For the text-containing cell, return its midpoint in [x, y] coordinate format. 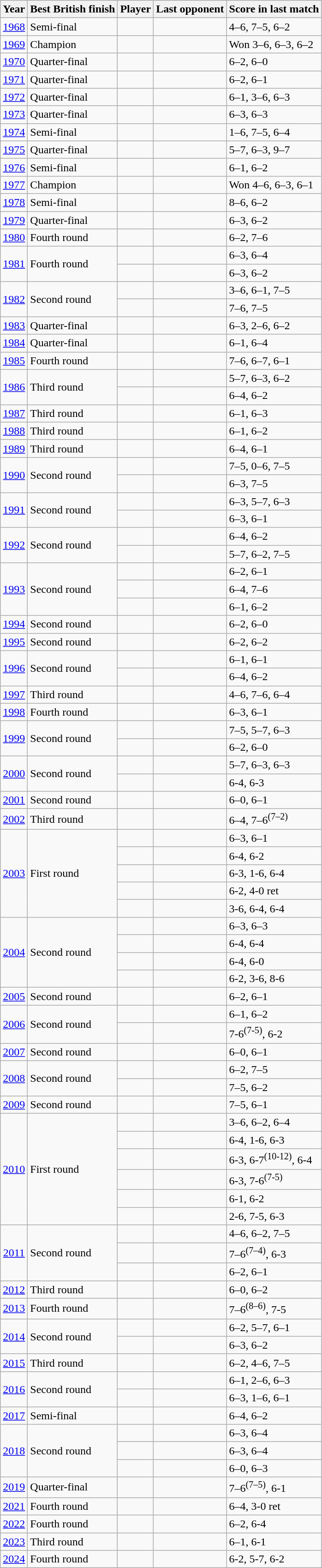
4–6, 7–5, 6–2 [274, 27]
7–6(7–4), 6-3 [274, 1253]
1968 [14, 27]
2007 [14, 1052]
7-6(7-5), 6-2 [274, 1033]
7–5, 6–2 [274, 1087]
6–4, 7–6 [274, 589]
6-4, 6-0 [274, 961]
2012 [14, 1290]
3–6, 6–1, 7–5 [274, 290]
2004 [14, 952]
6-3, 7-6(7-5) [274, 1179]
2003 [14, 873]
1977 [14, 185]
1995 [14, 642]
1996 [14, 668]
5–7, 6–2, 7–5 [274, 554]
1992 [14, 545]
1976 [14, 167]
6–1, 6–1 [274, 659]
1974 [14, 132]
6–1, 2–6, 6–3 [274, 1381]
6-2, 5-7, 6-2 [274, 1559]
2019 [14, 1488]
1988 [14, 431]
7–5, 6–1 [274, 1105]
6–2, 6-4 [274, 1524]
3–6, 6–2, 6–4 [274, 1122]
1969 [14, 44]
6–0, 6–3 [274, 1468]
2010 [14, 1169]
Year [14, 9]
Best British finish [73, 9]
7–6(7–5), 6-1 [274, 1488]
7–5, 5–7, 6–3 [274, 730]
6-2, 3-6, 8-6 [274, 979]
1984 [14, 343]
2001 [14, 800]
1975 [14, 150]
1987 [14, 413]
6-4, 1-6, 6-3 [274, 1140]
7–6, 7–5 [274, 308]
6–3, 1–6, 6–1 [274, 1398]
2011 [14, 1253]
2016 [14, 1389]
6–2, 4–6, 7–5 [274, 1363]
2002 [14, 819]
2009 [14, 1105]
2015 [14, 1363]
1998 [14, 712]
1985 [14, 361]
1999 [14, 738]
6–3, 2–6, 6–2 [274, 326]
6-1, 6-2 [274, 1199]
2017 [14, 1416]
7–6, 6–7, 6–1 [274, 361]
1986 [14, 387]
6–2, 6–2 [274, 642]
1997 [14, 694]
1971 [14, 79]
2-6, 7-5, 6-3 [274, 1216]
5–7, 6–3, 9–7 [274, 150]
4–6, 6–2, 7–5 [274, 1234]
6–1, 6–3 [274, 413]
Won 3–6, 6–3, 6–2 [274, 44]
6-4, 6-3 [274, 783]
1983 [14, 326]
Score in last match [274, 9]
6–1, 6–4 [274, 343]
3-6, 6-4, 6-4 [274, 908]
6–2, 7–6 [274, 238]
1979 [14, 220]
5–7, 6–3, 6–3 [274, 765]
7–6(8–6), 7-5 [274, 1309]
2022 [14, 1524]
6-4, 6-2 [274, 856]
6-3, 1-6, 6-4 [274, 873]
2006 [14, 1024]
1993 [14, 589]
1990 [14, 475]
6-4, 6-4 [274, 944]
6–0, 6–2 [274, 1290]
2005 [14, 996]
1972 [14, 97]
2008 [14, 1078]
2018 [14, 1451]
2014 [14, 1336]
1980 [14, 238]
6–1, 3–6, 6–3 [274, 97]
2021 [14, 1506]
6–3, 7–5 [274, 483]
6-3, 6-7(10-12), 6-4 [274, 1159]
6–2, 7–5 [274, 1069]
2013 [14, 1309]
1991 [14, 510]
1994 [14, 624]
2024 [14, 1559]
7–5, 0–6, 7–5 [274, 466]
6–4, 3-0 ret [274, 1506]
6–1, 6-1 [274, 1542]
6–4, 7–6(7–2) [274, 819]
1982 [14, 299]
Last opponent [190, 9]
1–6, 7–5, 6–4 [274, 132]
2023 [14, 1542]
Player [136, 9]
6–2, 5–7, 6–1 [274, 1327]
2000 [14, 773]
1978 [14, 202]
1981 [14, 264]
6–3, 5–7, 6–3 [274, 501]
6-2, 4-0 ret [274, 891]
1973 [14, 115]
1989 [14, 448]
1970 [14, 62]
4–6, 7–6, 6–4 [274, 694]
6–4, 6–1 [274, 448]
Won 4–6, 6–3, 6–1 [274, 185]
8–6, 6–2 [274, 202]
5–7, 6–3, 6–2 [274, 378]
